Find where the given text appears and provide that cell's center as (x, y) coordinate. 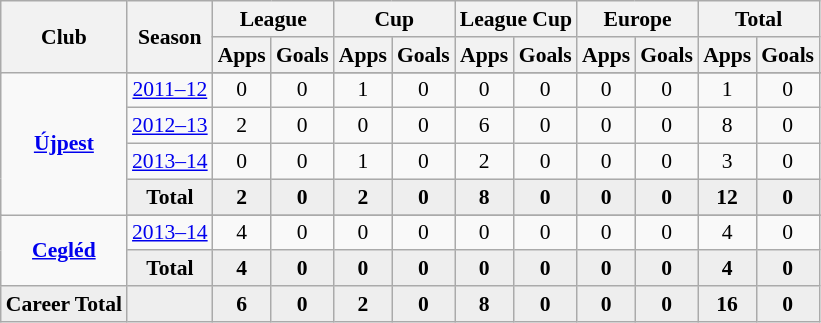
Cegléd (64, 250)
12 (727, 197)
Europe (638, 19)
3 (727, 162)
Újpest (64, 143)
Career Total (64, 304)
2011–12 (170, 90)
16 (727, 304)
League (274, 19)
Cup (394, 19)
2012–13 (170, 126)
Season (170, 36)
League Cup (516, 19)
Club (64, 36)
